Scan for the cell matching the given text and deliver its (X, Y) coordinate at center. 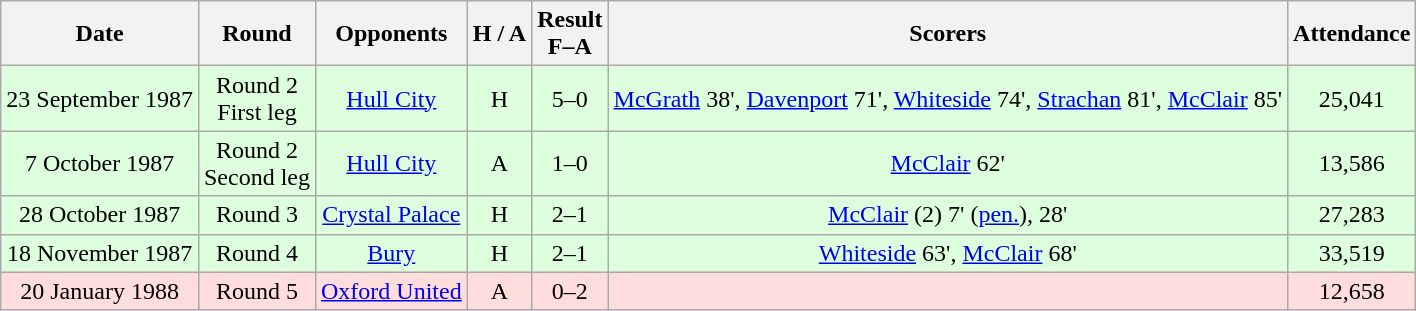
Scorers (948, 34)
ResultF–A (570, 34)
13,586 (1352, 164)
7 October 1987 (100, 164)
20 January 1988 (100, 291)
Opponents (391, 34)
23 September 1987 (100, 98)
McGrath 38', Davenport 71', Whiteside 74', Strachan 81', McClair 85' (948, 98)
McClair (2) 7' (pen.), 28' (948, 215)
27,283 (1352, 215)
Round 4 (256, 253)
Round 5 (256, 291)
Whiteside 63', McClair 68' (948, 253)
Crystal Palace (391, 215)
Round (256, 34)
28 October 1987 (100, 215)
33,519 (1352, 253)
McClair 62' (948, 164)
Date (100, 34)
Round 2Second leg (256, 164)
Attendance (1352, 34)
Round 3 (256, 215)
12,658 (1352, 291)
Oxford United (391, 291)
5–0 (570, 98)
0–2 (570, 291)
25,041 (1352, 98)
Round 2First leg (256, 98)
18 November 1987 (100, 253)
H / A (499, 34)
1–0 (570, 164)
Bury (391, 253)
